Search for the cell housing the specified text and yield its [X, Y] center coordinate. 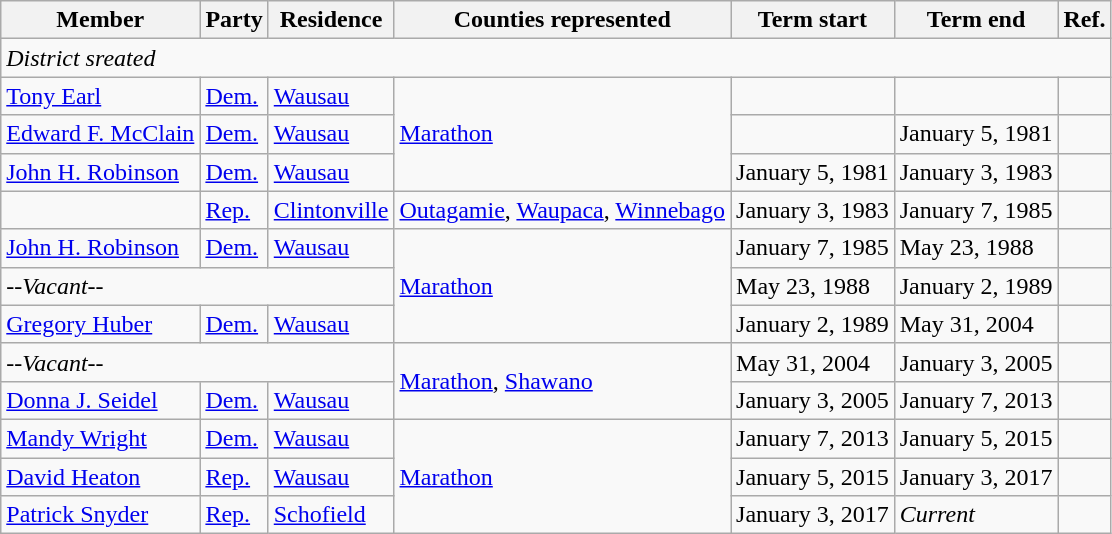
Term end [976, 20]
Edward F. McClain [100, 134]
Donna J. Seidel [100, 400]
Schofield [331, 515]
Current [976, 515]
David Heaton [100, 477]
District sreated [556, 58]
Marathon, Shawano [562, 381]
Residence [331, 20]
Party [234, 20]
Tony Earl [100, 96]
Patrick Snyder [100, 515]
Clintonville [331, 210]
Gregory Huber [100, 324]
Outagamie, Waupaca, Winnebago [562, 210]
Term start [813, 20]
Ref. [1084, 20]
Counties represented [562, 20]
Member [100, 20]
Mandy Wright [100, 438]
